Provide the [X, Y] coordinate of the cell's center where the given text is located.  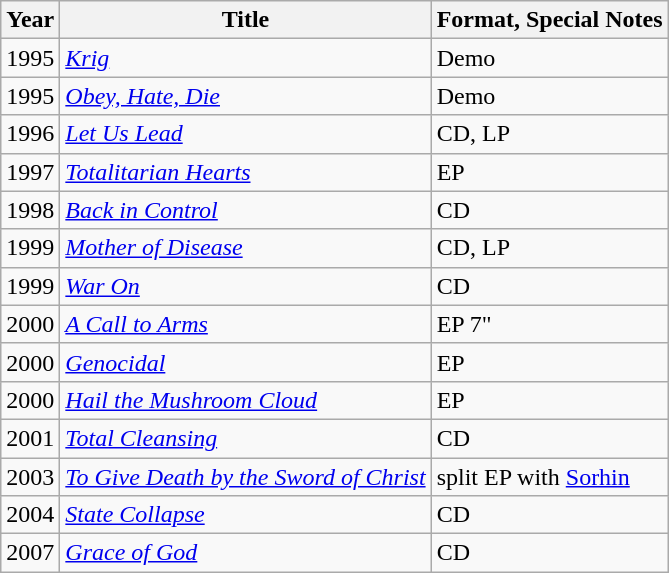
EP 7" [550, 324]
A Call to Arms [246, 324]
Genocidal [246, 362]
Krig [246, 58]
Title [246, 20]
Grace of God [246, 553]
Let Us Lead [246, 134]
To Give Death by the Sword of Christ [246, 477]
split EP with Sorhin [550, 477]
2003 [30, 477]
2001 [30, 438]
Totalitarian Hearts [246, 172]
Back in Control [246, 210]
State Collapse [246, 515]
1996 [30, 134]
2007 [30, 553]
Year [30, 20]
1997 [30, 172]
War On [246, 286]
Obey, Hate, Die [246, 96]
Format, Special Notes [550, 20]
1998 [30, 210]
2004 [30, 515]
Hail the Mushroom Cloud [246, 400]
Total Cleansing [246, 438]
Mother of Disease [246, 248]
